Search for the cell housing the specified text and yield its (x, y) center coordinate. 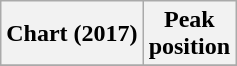
Chart (2017) (72, 34)
Peakposition (189, 34)
